Return [x, y] of the center of cell containing provided text 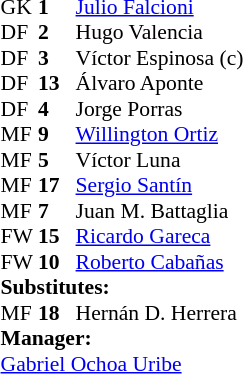
15 [57, 237]
7 [57, 211]
3 [57, 58]
2 [57, 33]
10 [57, 262]
17 [57, 185]
5 [57, 160]
9 [57, 135]
18 [57, 313]
13 [57, 83]
4 [57, 109]
